Provide the (X, Y) coordinate of the cell's center where the given text is located.  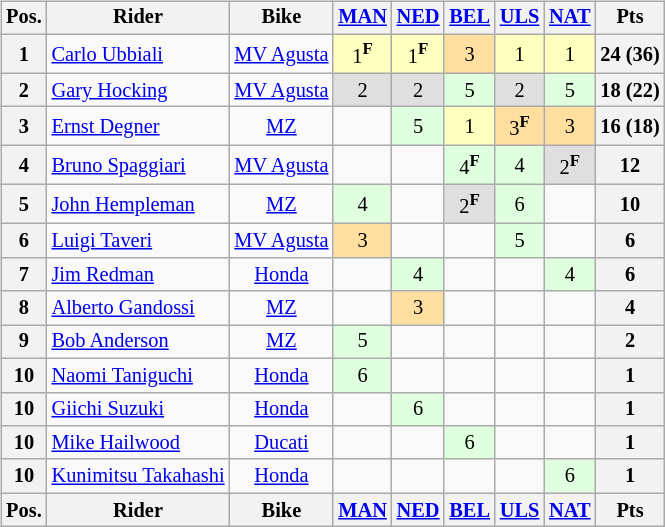
Naomi Taniguchi (138, 375)
9 (24, 342)
Bob Anderson (138, 342)
7 (24, 274)
3F (520, 126)
John Hempleman (138, 204)
Jim Redman (138, 274)
Ducati (281, 443)
4F (469, 166)
16 (18) (630, 126)
Ernst Degner (138, 126)
Alberto Gandossi (138, 308)
Bruno Spaggiari (138, 166)
Giichi Suzuki (138, 409)
18 (22) (630, 90)
24 (36) (630, 54)
Luigi Taveri (138, 241)
Kunimitsu Takahashi (138, 476)
8 (24, 308)
Carlo Ubbiali (138, 54)
Mike Hailwood (138, 443)
Gary Hocking (138, 90)
12 (630, 166)
